Capture the cell that displays the provided text and extract its (X, Y) central coordinate. 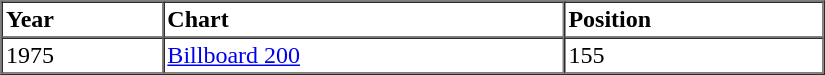
155 (694, 56)
Billboard 200 (364, 56)
Position (694, 20)
Chart (364, 20)
Year (82, 20)
1975 (82, 56)
